For the text-containing cell, return its midpoint in [x, y] coordinate format. 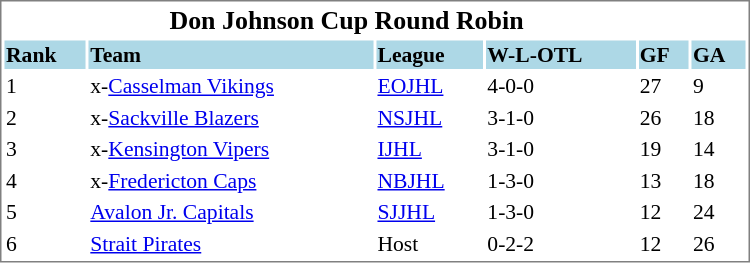
4 [44, 180]
Team [231, 54]
W-L-OTL [560, 54]
EOJHL [430, 86]
GA [719, 54]
SJJHL [430, 212]
IJHL [430, 149]
13 [663, 180]
Rank [44, 54]
0-2-2 [560, 244]
x-Kensington Vipers [231, 149]
Strait Pirates [231, 244]
27 [663, 86]
x-Sackville Blazers [231, 118]
NBJHL [430, 180]
4-0-0 [560, 86]
Avalon Jr. Capitals [231, 212]
5 [44, 212]
19 [663, 149]
6 [44, 244]
14 [719, 149]
GF [663, 54]
NSJHL [430, 118]
9 [719, 86]
Don Johnson Cup Round Robin [346, 20]
x-Fredericton Caps [231, 180]
Host [430, 244]
1 [44, 86]
League [430, 54]
24 [719, 212]
3 [44, 149]
2 [44, 118]
x-Casselman Vikings [231, 86]
